Determine the [X, Y] coordinate at the center of the cell enclosing the given text.  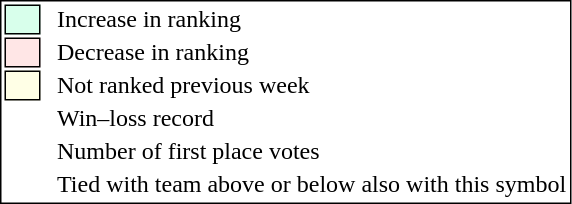
Number of first place votes [312, 151]
Not ranked previous week [312, 85]
Win–loss record [312, 119]
Tied with team above or below also with this symbol [312, 185]
Increase in ranking [312, 19]
Decrease in ranking [312, 53]
